Scan for the cell matching the given text and deliver its (X, Y) coordinate at center. 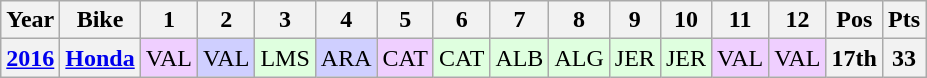
Pts (904, 20)
Year (30, 20)
33 (904, 58)
ALB (520, 58)
10 (686, 20)
7 (520, 20)
9 (634, 20)
2 (226, 20)
Pos (854, 20)
2016 (30, 58)
1 (168, 20)
17th (854, 58)
Bike (100, 20)
12 (798, 20)
LMS (285, 58)
8 (579, 20)
11 (740, 20)
ALG (579, 58)
5 (405, 20)
6 (461, 20)
3 (285, 20)
Honda (100, 58)
4 (346, 20)
ARA (346, 58)
